Provide the (X, Y) coordinate of the cell's center where the given text is located.  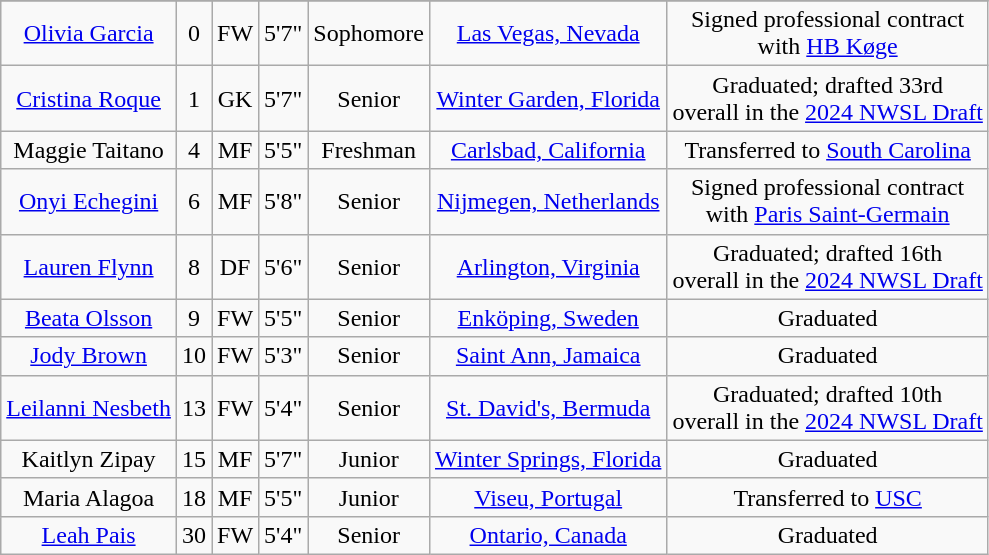
Transferred to USC (828, 497)
13 (194, 408)
Olivia Garcia (89, 34)
5'8" (284, 202)
Transferred to South Carolina (828, 150)
Winter Springs, Florida (548, 459)
18 (194, 497)
Graduated; drafted 33rdoverall in the 2024 NWSL Draft (828, 98)
Maria Alagoa (89, 497)
Graduated; drafted 16thoverall in the 2024 NWSL Draft (828, 266)
Carlsbad, California (548, 150)
6 (194, 202)
Freshman (369, 150)
Arlington, Virginia (548, 266)
Graduated; drafted 10thoverall in the 2024 NWSL Draft (828, 408)
5'6" (284, 266)
0 (194, 34)
4 (194, 150)
5'3" (284, 356)
GK (236, 98)
10 (194, 356)
Signed professional contractwith Paris Saint-Germain (828, 202)
Kaitlyn Zipay (89, 459)
Las Vegas, Nevada (548, 34)
DF (236, 266)
Signed professional contractwith HB Køge (828, 34)
Leah Pais (89, 535)
Jody Brown (89, 356)
Lauren Flynn (89, 266)
Viseu, Portugal (548, 497)
9 (194, 318)
Onyi Echegini (89, 202)
Nijmegen, Netherlands (548, 202)
Beata Olsson (89, 318)
Enköping, Sweden (548, 318)
Cristina Roque (89, 98)
8 (194, 266)
St. David's, Bermuda (548, 408)
30 (194, 535)
Leilanni Nesbeth (89, 408)
15 (194, 459)
Maggie Taitano (89, 150)
Winter Garden, Florida (548, 98)
Ontario, Canada (548, 535)
Sophomore (369, 34)
Saint Ann, Jamaica (548, 356)
1 (194, 98)
